Capture the cell that displays the provided text and extract its (x, y) central coordinate. 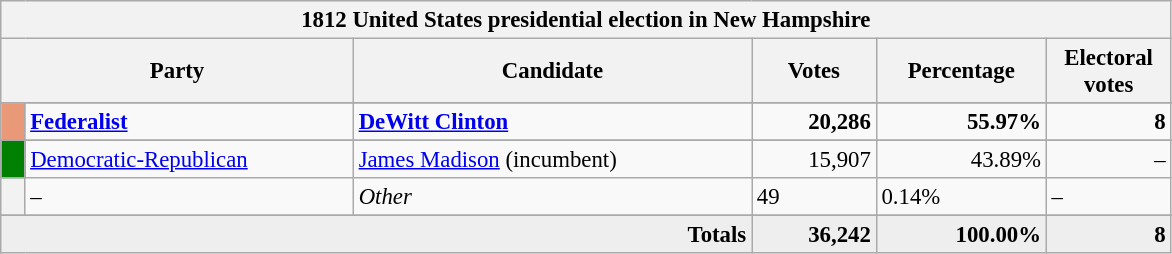
49 (814, 197)
James Madison (incumbent) (552, 160)
Candidate (552, 72)
Other (552, 197)
43.89% (961, 160)
Totals (376, 235)
Electoral votes (1108, 72)
100.00% (961, 235)
0.14% (961, 197)
DeWitt Clinton (552, 122)
Party (178, 72)
55.97% (961, 122)
Democratic-Republican (189, 160)
1812 United States presidential election in New Hampshire (586, 20)
Percentage (961, 72)
36,242 (814, 235)
Federalist (189, 122)
20,286 (814, 122)
15,907 (814, 160)
Votes (814, 72)
